Scan for the cell matching the given text and deliver its (X, Y) coordinate at center. 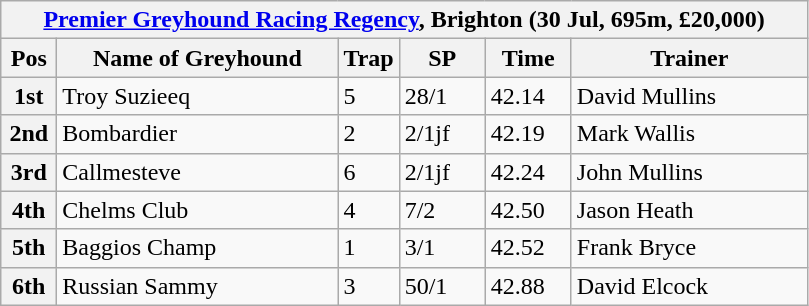
42.24 (528, 172)
Troy Suzieeq (198, 96)
50/1 (442, 286)
28/1 (442, 96)
David Mullins (689, 96)
Jason Heath (689, 210)
2 (368, 134)
42.50 (528, 210)
Trainer (689, 58)
Premier Greyhound Racing Regency, Brighton (30 Jul, 695m, £20,000) (404, 20)
Time (528, 58)
4 (368, 210)
3 (368, 286)
4th (29, 210)
Chelms Club (198, 210)
Russian Sammy (198, 286)
5th (29, 248)
6th (29, 286)
1 (368, 248)
5 (368, 96)
Pos (29, 58)
42.88 (528, 286)
John Mullins (689, 172)
7/2 (442, 210)
3/1 (442, 248)
1st (29, 96)
Frank Bryce (689, 248)
42.52 (528, 248)
Baggios Champ (198, 248)
42.14 (528, 96)
42.19 (528, 134)
SP (442, 58)
Trap (368, 58)
Mark Wallis (689, 134)
David Elcock (689, 286)
3rd (29, 172)
6 (368, 172)
2nd (29, 134)
Bombardier (198, 134)
Name of Greyhound (198, 58)
Callmesteve (198, 172)
